Find where the given text appears and provide that cell's center as (x, y) coordinate. 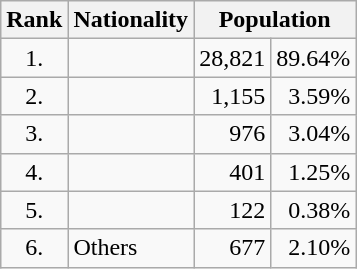
122 (232, 210)
Others (131, 248)
976 (232, 134)
Nationality (131, 20)
1.25% (314, 172)
3.04% (314, 134)
2.10% (314, 248)
4. (34, 172)
401 (232, 172)
89.64% (314, 58)
677 (232, 248)
0.38% (314, 210)
2. (34, 96)
3.59% (314, 96)
3. (34, 134)
Rank (34, 20)
28,821 (232, 58)
6. (34, 248)
1. (34, 58)
1,155 (232, 96)
Population (275, 20)
5. (34, 210)
